Provide the (x, y) coordinate of the cell's center where the given text is located.  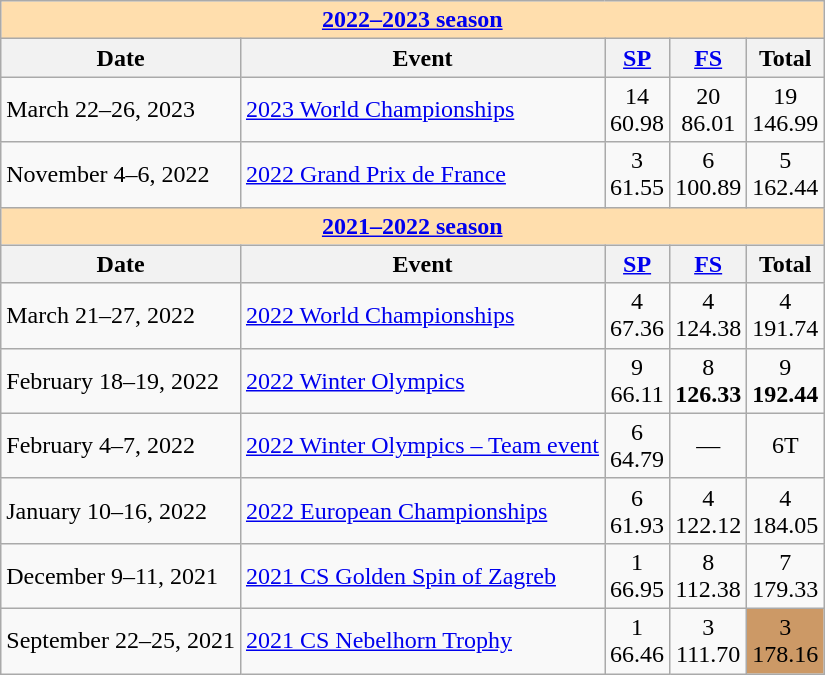
9 66.11 (638, 380)
2022 World Championships (422, 316)
14 60.98 (638, 110)
4 184.05 (786, 510)
5 162.44 (786, 174)
4 191.74 (786, 316)
March 22–26, 2023 (121, 110)
4 67.36 (638, 316)
3 178.16 (786, 640)
6T (786, 446)
1 66.95 (638, 576)
19 146.99 (786, 110)
8 112.38 (708, 576)
2022 European Championships (422, 510)
20 86.01 (708, 110)
6 61.93 (638, 510)
3 111.70 (708, 640)
2022 Winter Olympics – Team event (422, 446)
9 192.44 (786, 380)
— (708, 446)
2021 CS Nebelhorn Trophy (422, 640)
November 4–6, 2022 (121, 174)
2022 Grand Prix de France (422, 174)
2021 CS Golden Spin of Zagreb (422, 576)
2021–2022 season (412, 226)
February 18–19, 2022 (121, 380)
1 66.46 (638, 640)
March 21–27, 2022 (121, 316)
September 22–25, 2021 (121, 640)
3 61.55 (638, 174)
January 10–16, 2022 (121, 510)
December 9–11, 2021 (121, 576)
6 64.79 (638, 446)
6 100.89 (708, 174)
2022 Winter Olympics (422, 380)
8 126.33 (708, 380)
4 124.38 (708, 316)
4 122.12 (708, 510)
2023 World Championships (422, 110)
February 4–7, 2022 (121, 446)
7 179.33 (786, 576)
2022–2023 season (412, 20)
